Return (x, y) of the center of cell containing provided text 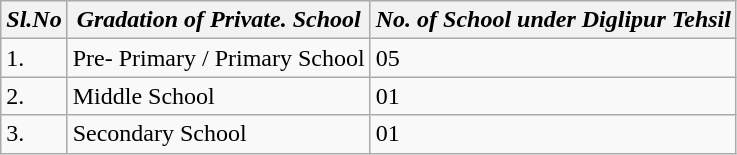
Gradation of Private. School (218, 20)
No. of School under Diglipur Tehsil (553, 20)
Sl.No (34, 20)
1. (34, 58)
Pre- Primary / Primary School (218, 58)
Middle School (218, 96)
05 (553, 58)
2. (34, 96)
3. (34, 134)
Secondary School (218, 134)
